Determine the (x, y) coordinate at the center of the cell enclosing the given text.  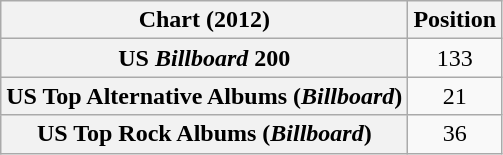
133 (455, 58)
US Top Alternative Albums (Billboard) (204, 96)
21 (455, 96)
US Top Rock Albums (Billboard) (204, 134)
Chart (2012) (204, 20)
36 (455, 134)
US Billboard 200 (204, 58)
Position (455, 20)
